For the text-containing cell, return its midpoint in (X, Y) coordinate format. 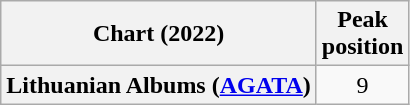
9 (362, 85)
Chart (2022) (159, 34)
Lithuanian Albums (AGATA) (159, 85)
Peakposition (362, 34)
